From the cell containing the given text, extract its center point as [x, y] coordinate. 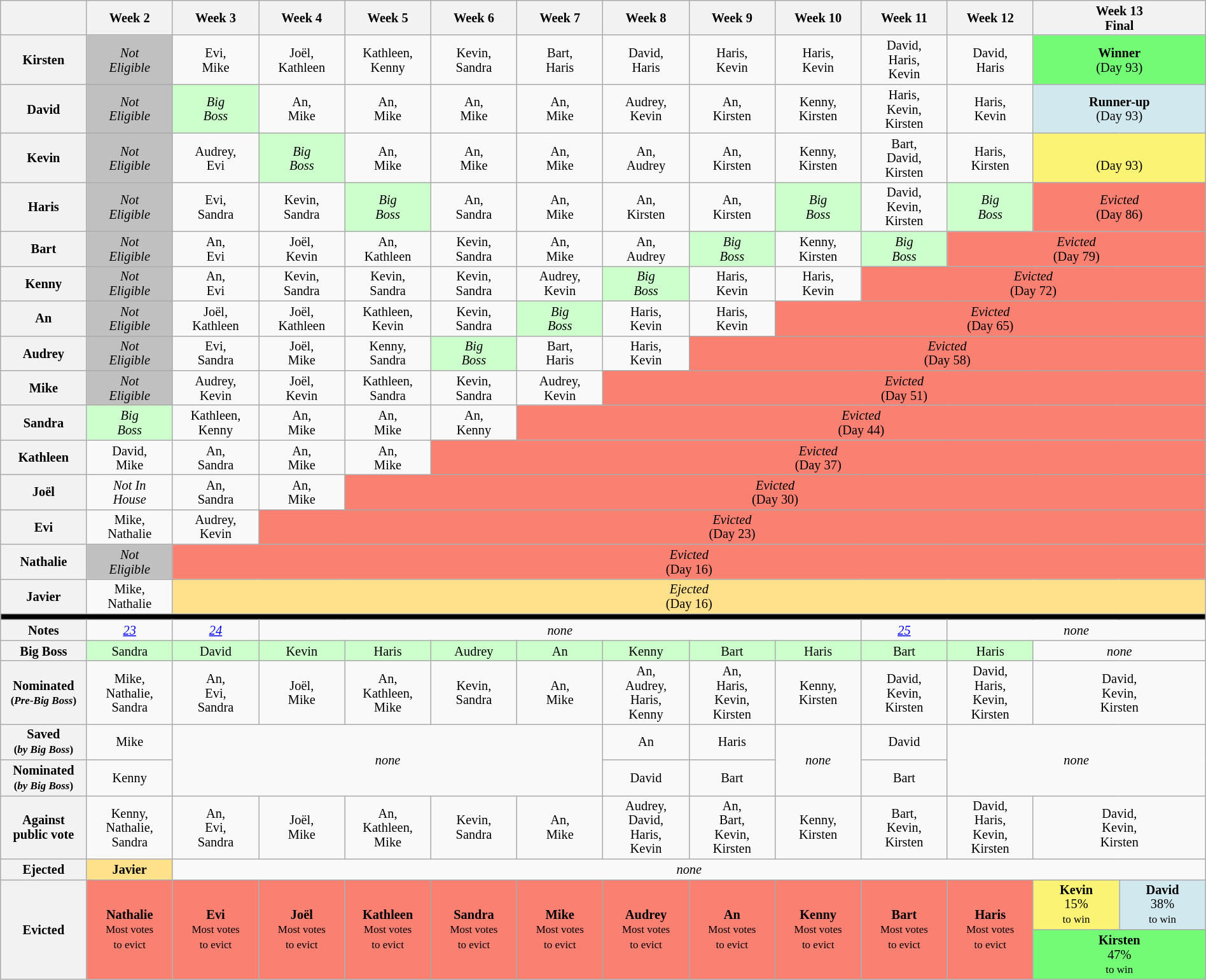
SandraMost votesto evict [473, 930]
Week 12 [990, 18]
MikeMost votesto evict [560, 930]
Kirsten47%to win [1119, 954]
David38%to win [1163, 904]
Evicted(Day 51) [904, 388]
Nominated(by Big Boss) [43, 778]
Big Boss [43, 651]
An,Audrey,Haris,Kenny [646, 693]
HarisMost votesto evict [990, 930]
AnMost votesto evict [731, 930]
Nominated(Pre-Big Boss) [43, 693]
Evicted(Day 37) [818, 458]
JoëlMost votesto evict [301, 930]
Kirsten [43, 60]
Week 4 [301, 18]
Week 3 [215, 18]
Evicted(Day 23) [733, 527]
25 [904, 630]
Bart,Kevin,Kirsten [904, 827]
Week 7 [560, 18]
David,Mike [130, 458]
Haris,Kevin,Kirsten [904, 108]
Evicted(Day 65) [990, 318]
Week 2 [130, 18]
An,Kathleen [388, 249]
Evi [43, 527]
Ejected(Day 16) [689, 597]
Week 10 [818, 18]
Week 13Final [1119, 18]
Evicted(Day 72) [1033, 284]
Evicted(Day 44) [861, 422]
Againstpublic vote [43, 827]
Ejected [43, 869]
An,Bart,Kevin,Kirsten [731, 827]
Week 6 [473, 18]
Notes [43, 630]
Joël [43, 492]
Evicted [43, 930]
KathleenMost votesto evict [388, 930]
Kathleen,Sandra [388, 388]
Evicted(Day 30) [775, 492]
Saved(by Big Boss) [43, 742]
Winner(Day 93) [1119, 60]
NathalieMost votesto evict [130, 930]
Audrey,Evi [215, 158]
Kenny,Sandra [388, 354]
An,Haris,Kevin,Kirsten [731, 693]
KennyMost votesto evict [818, 930]
Bart,David,Kirsten [904, 158]
Evicted(Day 58) [947, 354]
Week 8 [646, 18]
Kevin15%to win [1076, 904]
David,Haris,Kevin [904, 60]
24 [215, 630]
Week 5 [388, 18]
Week 9 [731, 18]
An,Kenny [473, 422]
Nathalie [43, 562]
Week 11 [904, 18]
BartMost votesto evict [904, 930]
Kathleen [43, 458]
Haris,Kirsten [990, 158]
23 [130, 630]
Evicted(Day 86) [1119, 206]
Evi,Mike [215, 60]
Evicted(Day 16) [689, 562]
EviMost votesto evict [215, 930]
Audrey,David,Haris,Kevin [646, 827]
Not InHouse [130, 492]
Kenny,Nathalie,Sandra [130, 827]
Kathleen,Kevin [388, 318]
Runner-up(Day 93) [1119, 108]
Evicted(Day 79) [1076, 249]
(Day 93) [1119, 158]
AudreyMost votesto evict [646, 930]
Mike,Nathalie,Sandra [130, 693]
